From the cell containing the given text, extract its center point as [x, y] coordinate. 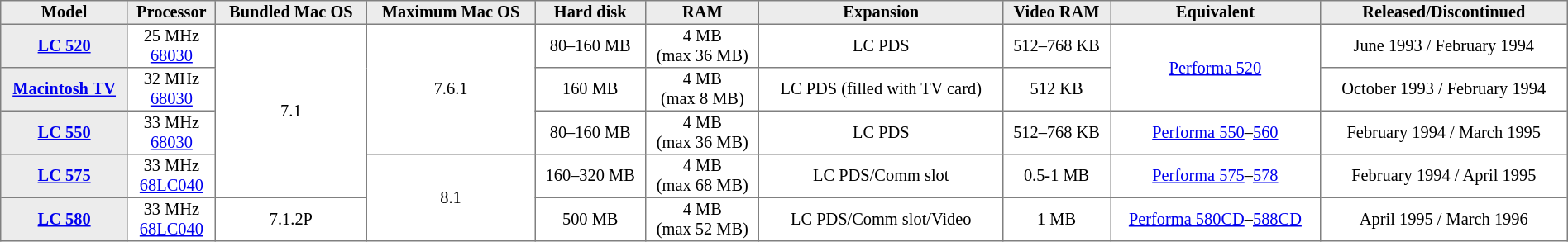
4 MB(max 8 MB) [703, 89]
February 1994 / March 1995 [1444, 132]
Performa 520 [1215, 68]
1 MB [1057, 219]
April 1995 / March 1996 [1444, 219]
Performa 575–578 [1215, 176]
7.1.2P [291, 219]
LC PDS/Comm slot/Video [882, 219]
160–320 MB [590, 176]
Expansion [882, 12]
Released/Discontinued [1444, 12]
LC 550 [65, 132]
4 MB(max 52 MB) [703, 219]
Video RAM [1057, 12]
Hard disk [590, 12]
Equivalent [1215, 12]
500 MB [590, 219]
Performa 580CD–588CD [1215, 219]
Model [65, 12]
Maximum Mac OS [450, 12]
LC 520 [65, 45]
512 KB [1057, 89]
LC 580 [65, 219]
4 MB(max 68 MB) [703, 176]
October 1993 / February 1994 [1444, 89]
LC PDS/Comm slot [882, 176]
Performa 550–560 [1215, 132]
25 MHz68030 [171, 45]
0.5-1 MB [1057, 176]
33 MHz68030 [171, 132]
160 MB [590, 89]
LC PDS (filled with TV card) [882, 89]
32 MHz68030 [171, 89]
7.6.1 [450, 89]
June 1993 / February 1994 [1444, 45]
RAM [703, 12]
8.1 [450, 198]
LC 575 [65, 176]
7.1 [291, 111]
Processor [171, 12]
February 1994 / April 1995 [1444, 176]
Bundled Mac OS [291, 12]
Macintosh TV [65, 89]
